Determine the (x, y) coordinate at the center of the cell enclosing the given text.  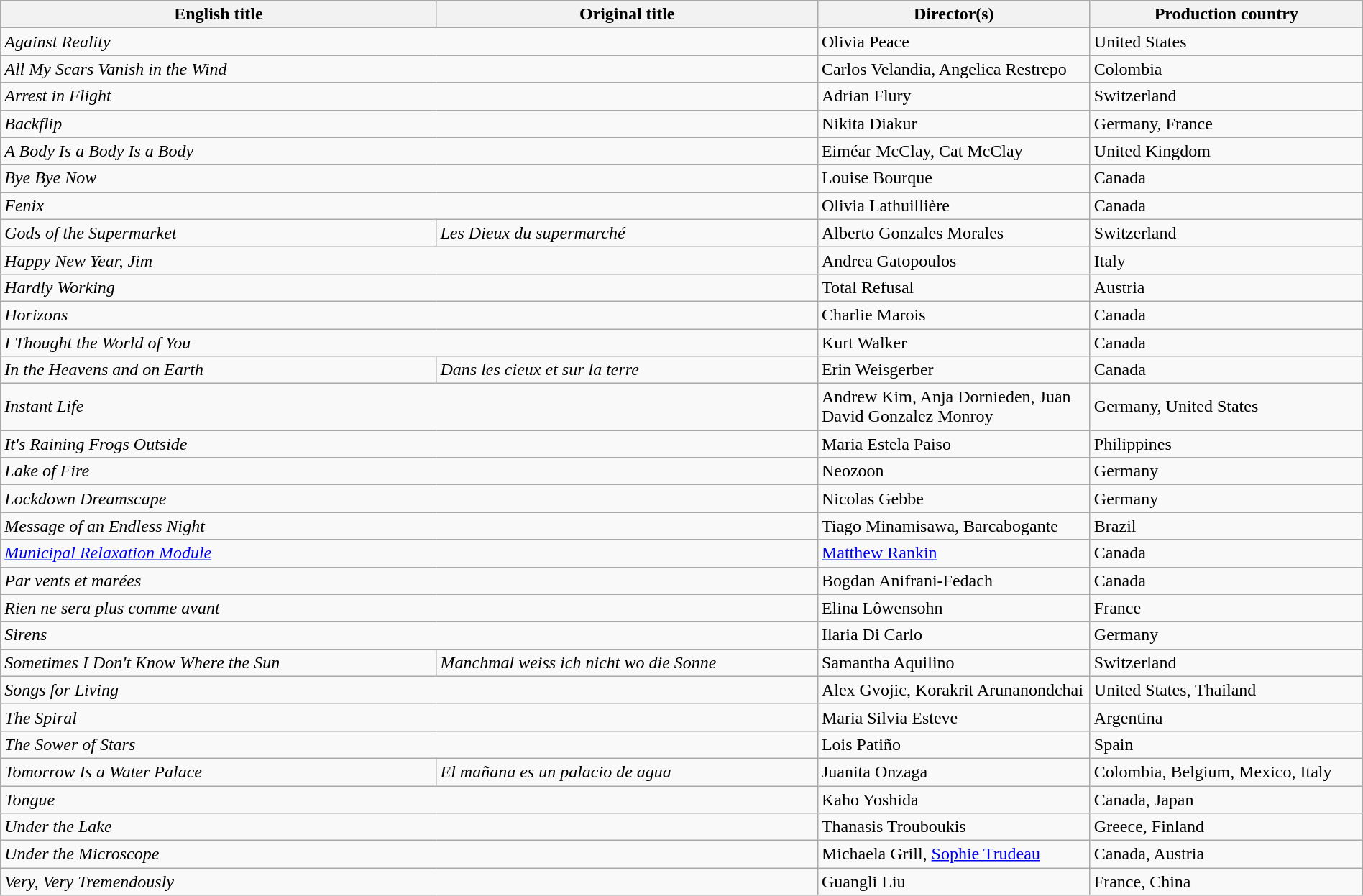
El mañana es un palacio de agua (627, 772)
Eiméar McClay, Cat McClay (953, 151)
Germany, United States (1226, 407)
Nicolas Gebbe (953, 499)
Tiago Minamisawa, Barcabogante (953, 526)
Carlos Velandia, Angelica Restrepo (953, 69)
Municipal Relaxation Module (410, 553)
Adrian Flury (953, 96)
France (1226, 608)
Louise Bourque (953, 178)
Against Reality (410, 42)
Tomorrow Is a Water Palace (219, 772)
Songs for Living (410, 690)
Bye Bye Now (410, 178)
Matthew Rankin (953, 553)
United States, Thailand (1226, 690)
Greece, Finland (1226, 827)
A Body Is a Body Is a Body (410, 151)
Spain (1226, 744)
Erin Weisgerber (953, 370)
Backflip (410, 124)
Gods of the Supermarket (219, 233)
Lake of Fire (410, 471)
Alex Gvojic, Korakrit Arunanondchai (953, 690)
Kurt Walker (953, 343)
Canada, Japan (1226, 800)
Neozoon (953, 471)
Total Refusal (953, 287)
The Sower of Stars (410, 744)
English title (219, 14)
Thanasis Trouboukis (953, 827)
Message of an Endless Night (410, 526)
It's Raining Frogs Outside (410, 444)
Juanita Onzaga (953, 772)
Horizons (410, 315)
Olivia Peace (953, 42)
Lois Patiño (953, 744)
Argentina (1226, 717)
Maria Estela Paiso (953, 444)
Under the Microscope (410, 854)
Olivia Lathuillière (953, 205)
In the Heavens and on Earth (219, 370)
Instant Life (410, 407)
United Kingdom (1226, 151)
Sometimes I Don't Know Where the Sun (219, 662)
Brazil (1226, 526)
Ilaria Di Carlo (953, 635)
Philippines (1226, 444)
Alberto Gonzales Morales (953, 233)
Charlie Marois (953, 315)
Original title (627, 14)
Colombia (1226, 69)
Production country (1226, 14)
Happy New Year, Jim (410, 260)
France, China (1226, 882)
Bogdan Anifrani-Fedach (953, 581)
Nikita Diakur (953, 124)
Canada, Austria (1226, 854)
I Thought the World of You (410, 343)
Arrest in Flight (410, 96)
Tongue (410, 800)
Guangli Liu (953, 882)
Maria Silvia Esteve (953, 717)
Colombia, Belgium, Mexico, Italy (1226, 772)
Manchmal weiss ich nicht wo die Sonne (627, 662)
Director(s) (953, 14)
Lockdown Dreamscape (410, 499)
Kaho Yoshida (953, 800)
Dans les cieux et sur la terre (627, 370)
Elina Lôwensohn (953, 608)
Very, Very Tremendously (410, 882)
Samantha Aquilino (953, 662)
All My Scars Vanish in the Wind (410, 69)
Fenix (410, 205)
The Spiral (410, 717)
Austria (1226, 287)
Par vents et marées (410, 581)
United States (1226, 42)
Germany, France (1226, 124)
Hardly Working (410, 287)
Les Dieux du supermarché (627, 233)
Michaela Grill, Sophie Trudeau (953, 854)
Italy (1226, 260)
Under the Lake (410, 827)
Andrew Kim, Anja Dornieden, Juan David Gonzalez Monroy (953, 407)
Sirens (410, 635)
Rien ne sera plus comme avant (410, 608)
Andrea Gatopoulos (953, 260)
